Extract the (X, Y) coordinate from the center of the cell holding the provided text.  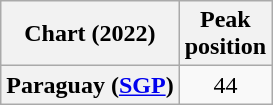
44 (225, 85)
Peakposition (225, 34)
Chart (2022) (90, 34)
Paraguay (SGP) (90, 85)
